Extract the (X, Y) coordinate from the center of the cell holding the provided text.  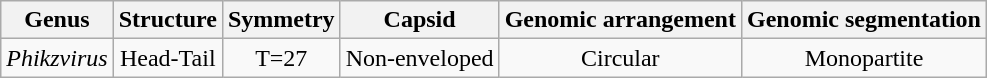
Phikzvirus (57, 58)
Genomic arrangement (620, 20)
Capsid (420, 20)
Circular (620, 58)
Non-enveloped (420, 58)
Structure (168, 20)
Genus (57, 20)
Monopartite (864, 58)
Head-Tail (168, 58)
Genomic segmentation (864, 20)
T=27 (281, 58)
Symmetry (281, 20)
